Extract the [x, y] coordinate from the center of the cell holding the provided text.  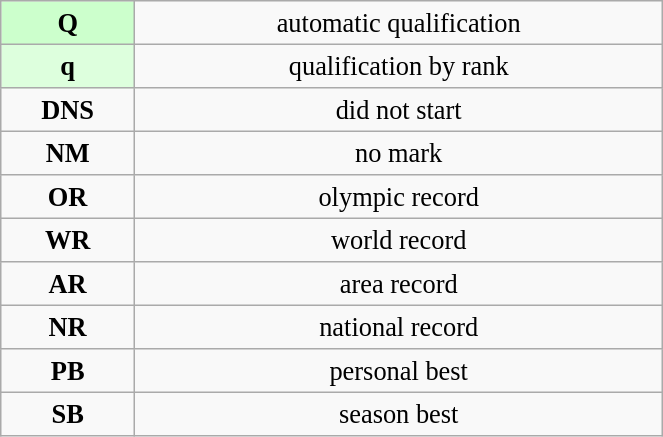
olympic record [399, 197]
area record [399, 284]
qualification by rank [399, 66]
SB [68, 414]
PB [68, 371]
OR [68, 197]
world record [399, 240]
Q [68, 22]
WR [68, 240]
NR [68, 327]
automatic qualification [399, 22]
DNS [68, 109]
q [68, 66]
AR [68, 284]
did not start [399, 109]
no mark [399, 153]
personal best [399, 371]
national record [399, 327]
NM [68, 153]
season best [399, 414]
